Extract the [x, y] coordinate from the center of the cell holding the provided text.  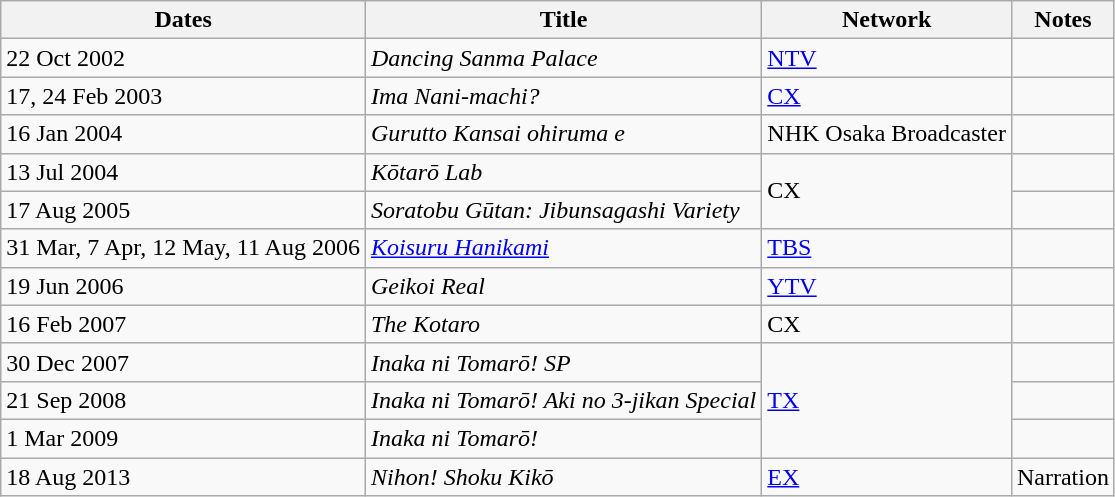
Inaka ni Tomarō! SP [563, 362]
Gurutto Kansai ohiruma e [563, 134]
Inaka ni Tomarō! [563, 438]
Dates [184, 20]
Soratobu Gūtan: Jibunsagashi Variety [563, 210]
16 Jan 2004 [184, 134]
Geikoi Real [563, 286]
Title [563, 20]
TX [887, 400]
21 Sep 2008 [184, 400]
Ima Nani-machi? [563, 96]
30 Dec 2007 [184, 362]
16 Feb 2007 [184, 324]
Koisuru Hanikami [563, 248]
Notes [1062, 20]
17, 24 Feb 2003 [184, 96]
22 Oct 2002 [184, 58]
NHK Osaka Broadcaster [887, 134]
31 Mar, 7 Apr, 12 May, 11 Aug 2006 [184, 248]
EX [887, 477]
19 Jun 2006 [184, 286]
TBS [887, 248]
Dancing Sanma Palace [563, 58]
17 Aug 2005 [184, 210]
YTV [887, 286]
NTV [887, 58]
13 Jul 2004 [184, 172]
1 Mar 2009 [184, 438]
Network [887, 20]
Kōtarō Lab [563, 172]
The Kotaro [563, 324]
Inaka ni Tomarō! Aki no 3-jikan Special [563, 400]
Narration [1062, 477]
Nihon! Shoku Kikō [563, 477]
18 Aug 2013 [184, 477]
